Determine the (X, Y) coordinate at the center of the cell enclosing the given text.  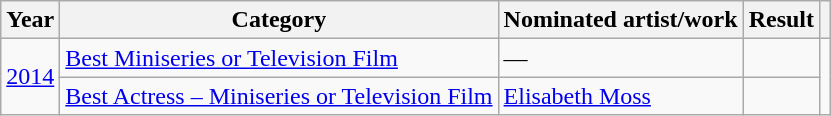
Year (30, 20)
Nominated artist/work (620, 20)
— (620, 58)
Best Miniseries or Television Film (279, 58)
Elisabeth Moss (620, 96)
Best Actress – Miniseries or Television Film (279, 96)
Category (279, 20)
2014 (30, 77)
Result (781, 20)
